Search for the cell housing the specified text and yield its (X, Y) center coordinate. 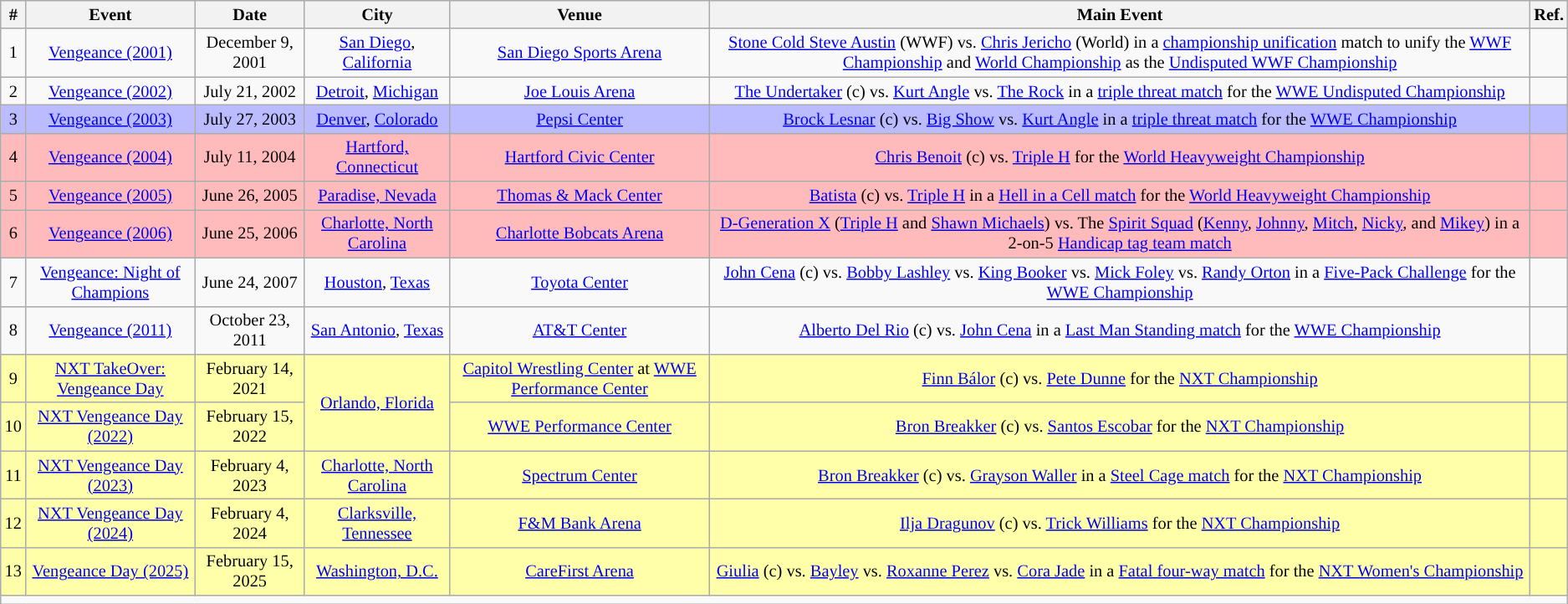
Chris Benoit (c) vs. Triple H for the World Heavyweight Championship (1121, 157)
Denver, Colorado (376, 119)
Capitol Wrestling Center at WWE Performance Center (579, 378)
8 (13, 330)
February 4, 2024 (249, 523)
Charlotte Bobcats Arena (579, 233)
Hartford, Connecticut (376, 157)
NXT TakeOver: Vengeance Day (110, 378)
July 21, 2002 (249, 91)
City (376, 14)
February 15, 2025 (249, 571)
Ref. (1549, 14)
AT&T Center (579, 330)
July 27, 2003 (249, 119)
Main Event (1121, 14)
2 (13, 91)
Spectrum Center (579, 475)
Vengeance (2005) (110, 196)
July 11, 2004 (249, 157)
Vengeance (2004) (110, 157)
10 (13, 427)
Vengeance (2011) (110, 330)
NXT Vengeance Day (2022) (110, 427)
Washington, D.C. (376, 571)
February 15, 2022 (249, 427)
CareFirst Arena (579, 571)
1 (13, 53)
Bron Breakker (c) vs. Santos Escobar for the NXT Championship (1121, 427)
Batista (c) vs. Triple H in a Hell in a Cell match for the World Heavyweight Championship (1121, 196)
5 (13, 196)
Vengeance Day (2025) (110, 571)
Orlando, Florida (376, 402)
4 (13, 157)
June 24, 2007 (249, 282)
7 (13, 282)
San Antonio, Texas (376, 330)
February 4, 2023 (249, 475)
Venue (579, 14)
Paradise, Nevada (376, 196)
NXT Vengeance Day (2024) (110, 523)
WWE Performance Center (579, 427)
San Diego, California (376, 53)
Ilja Dragunov (c) vs. Trick Williams for the NXT Championship (1121, 523)
San Diego Sports Arena (579, 53)
June 26, 2005 (249, 196)
3 (13, 119)
D-Generation X (Triple H and Shawn Michaels) vs. The Spirit Squad (Kenny, Johnny, Mitch, Nicky, and Mikey) in a 2-on-5 Handicap tag team match (1121, 233)
Vengeance (2003) (110, 119)
Pepsi Center (579, 119)
Vengeance (2002) (110, 91)
Toyota Center (579, 282)
6 (13, 233)
June 25, 2006 (249, 233)
# (13, 14)
F&M Bank Arena (579, 523)
October 23, 2011 (249, 330)
Brock Lesnar (c) vs. Big Show vs. Kurt Angle in a triple threat match for the WWE Championship (1121, 119)
Bron Breakker (c) vs. Grayson Waller in a Steel Cage match for the NXT Championship (1121, 475)
Vengeance: Night of Champions (110, 282)
The Undertaker (c) vs. Kurt Angle vs. The Rock in a triple threat match for the WWE Undisputed Championship (1121, 91)
Date (249, 14)
Hartford Civic Center (579, 157)
Alberto Del Rio (c) vs. John Cena in a Last Man Standing match for the WWE Championship (1121, 330)
13 (13, 571)
9 (13, 378)
Vengeance (2006) (110, 233)
Houston, Texas (376, 282)
Clarksville, Tennessee (376, 523)
Vengeance (2001) (110, 53)
Event (110, 14)
11 (13, 475)
February 14, 2021 (249, 378)
Detroit, Michigan (376, 91)
12 (13, 523)
NXT Vengeance Day (2023) (110, 475)
Thomas & Mack Center (579, 196)
Finn Bálor (c) vs. Pete Dunne for the NXT Championship (1121, 378)
Joe Louis Arena (579, 91)
John Cena (c) vs. Bobby Lashley vs. King Booker vs. Mick Foley vs. Randy Orton in a Five-Pack Challenge for the WWE Championship (1121, 282)
December 9, 2001 (249, 53)
Giulia (c) vs. Bayley vs. Roxanne Perez vs. Cora Jade in a Fatal four-way match for the NXT Women's Championship (1121, 571)
